Extract the (X, Y) coordinate from the center of the cell holding the provided text.  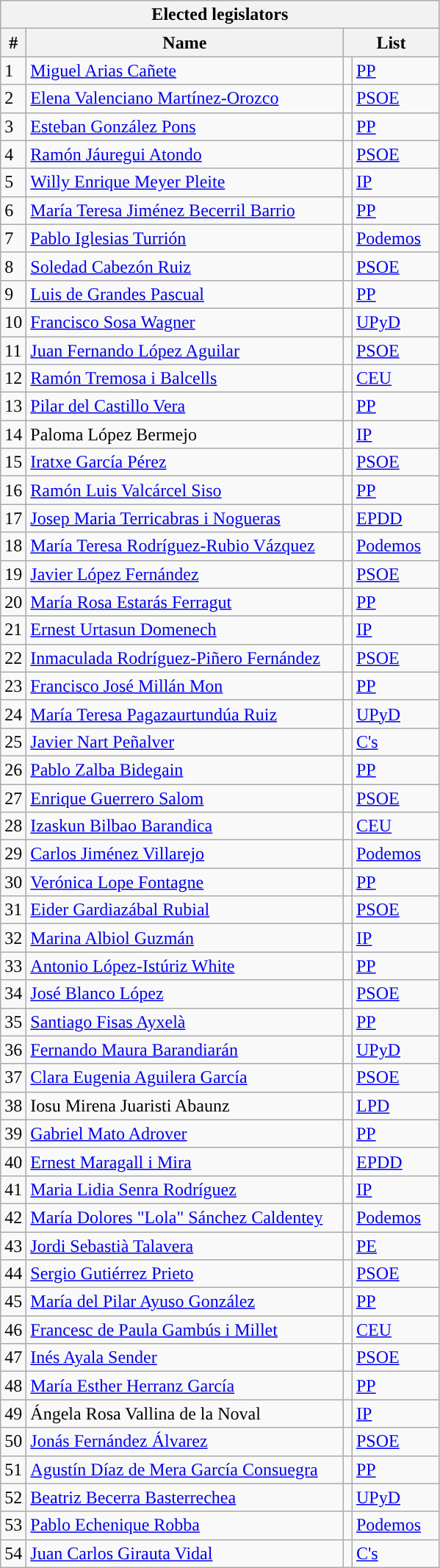
54 (13, 1553)
María Dolores "Lola" Sánchez Caldentey (185, 1217)
Antonio López-Istúriz White (185, 966)
Fernando Maura Barandiarán (185, 1050)
Ramón Tremosa i Balcells (185, 379)
Pilar del Castillo Vera (185, 407)
Sergio Gutiérrez Prieto (185, 1274)
48 (13, 1386)
# (13, 43)
Willy Enrique Meyer Pleite (185, 182)
Francesc de Paula Gambús i Millet (185, 1330)
16 (13, 490)
Carlos Jiménez Villarejo (185, 854)
Francisco José Millán Mon (185, 686)
12 (13, 379)
21 (13, 630)
María del Pilar Ayuso González (185, 1302)
38 (13, 1106)
5 (13, 182)
Esteban González Pons (185, 126)
7 (13, 238)
Paloma López Bermejo (185, 434)
53 (13, 1525)
15 (13, 462)
Pablo Iglesias Turrión (185, 238)
María Teresa Jiménez Becerril Barrio (185, 210)
List (391, 43)
Javier Nart Peñalver (185, 742)
18 (13, 546)
25 (13, 742)
46 (13, 1330)
43 (13, 1246)
Iosu Mirena Juaristi Abaunz (185, 1106)
29 (13, 854)
José Blanco López (185, 994)
2 (13, 99)
26 (13, 770)
Inmaculada Rodríguez-Piñero Fernández (185, 658)
10 (13, 322)
1 (13, 71)
6 (13, 210)
Name (185, 43)
Elena Valenciano Martínez-Orozco (185, 99)
Gabriel Mato Adrover (185, 1134)
Ernest Urtasun Domenech (185, 630)
Javier López Fernández (185, 574)
Jonás Fernández Álvarez (185, 1442)
Elected legislators (220, 15)
28 (13, 826)
8 (13, 266)
39 (13, 1134)
47 (13, 1358)
Francisco Sosa Wagner (185, 322)
Eider Gardiazábal Rubial (185, 910)
Miguel Arias Cañete (185, 71)
Ramón Jáuregui Atondo (185, 154)
Inés Ayala Sender (185, 1358)
María Teresa Rodríguez-Rubio Vázquez (185, 546)
33 (13, 966)
27 (13, 798)
35 (13, 1022)
Pablo Echenique Robba (185, 1525)
PE (395, 1246)
40 (13, 1161)
Ramón Luis Valcárcel Siso (185, 490)
Maria Lidia Senra Rodríguez (185, 1189)
30 (13, 882)
María Esther Herranz García (185, 1386)
Iratxe García Pérez (185, 462)
17 (13, 518)
22 (13, 658)
Pablo Zalba Bidegain (185, 770)
13 (13, 407)
51 (13, 1469)
37 (13, 1078)
María Rosa Estarás Ferragut (185, 602)
41 (13, 1189)
42 (13, 1217)
Santiago Fisas Ayxelà (185, 1022)
Verónica Lope Fontagne (185, 882)
23 (13, 686)
52 (13, 1497)
45 (13, 1302)
3 (13, 126)
María Teresa Pagazaurtundúa Ruiz (185, 714)
LPD (395, 1106)
20 (13, 602)
24 (13, 714)
Izaskun Bilbao Barandica (185, 826)
34 (13, 994)
Jordi Sebastià Talavera (185, 1246)
Marina Albiol Guzmán (185, 938)
31 (13, 910)
19 (13, 574)
32 (13, 938)
9 (13, 294)
44 (13, 1274)
Josep Maria Terricabras i Nogueras (185, 518)
Luis de Grandes Pascual (185, 294)
Enrique Guerrero Salom (185, 798)
Beatriz Becerra Basterrechea (185, 1497)
50 (13, 1442)
4 (13, 154)
14 (13, 434)
Juan Fernando López Aguilar (185, 351)
Clara Eugenia Aguilera García (185, 1078)
49 (13, 1414)
Ernest Maragall i Mira (185, 1161)
36 (13, 1050)
Juan Carlos Girauta Vidal (185, 1553)
11 (13, 351)
Agustín Díaz de Mera García Consuegra (185, 1469)
Soledad Cabezón Ruiz (185, 266)
Ángela Rosa Vallina de la Noval (185, 1414)
